Provide the (x, y) coordinate of the cell's center where the given text is located.  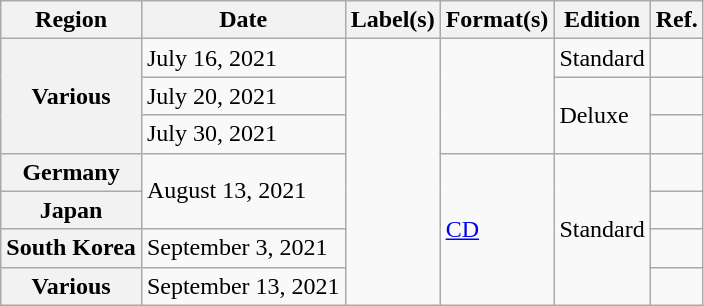
July 20, 2021 (243, 96)
South Korea (72, 248)
July 30, 2021 (243, 134)
Japan (72, 210)
September 3, 2021 (243, 248)
Date (243, 20)
Format(s) (497, 20)
September 13, 2021 (243, 286)
August 13, 2021 (243, 191)
Germany (72, 172)
Region (72, 20)
CD (497, 229)
Edition (602, 20)
July 16, 2021 (243, 58)
Label(s) (392, 20)
Ref. (676, 20)
Deluxe (602, 115)
